From the cell containing the given text, extract its center point as (x, y) coordinate. 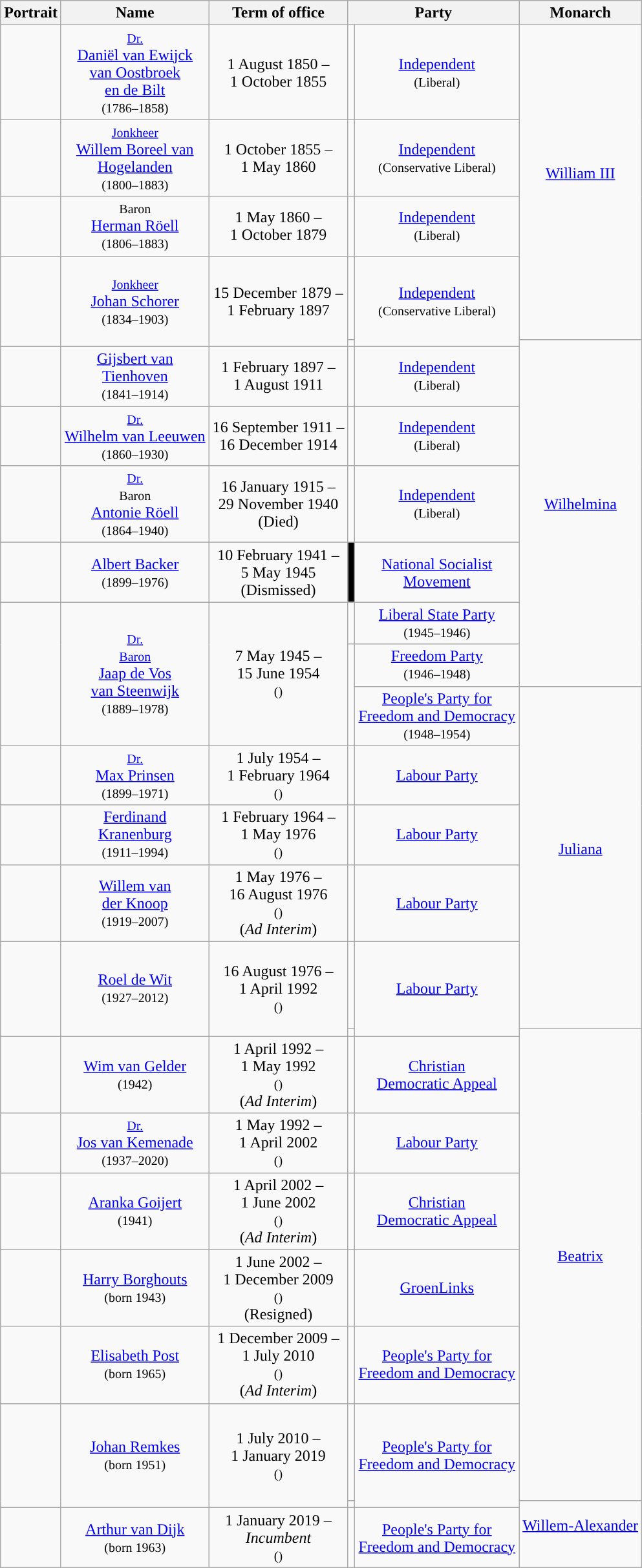
10 February 1941 – 5 May 1945 (Dismissed) (278, 572)
William III (581, 182)
1 July 2010 – 1 January 2019 () (278, 1456)
16 August 1976 – 1 April 1992 () (278, 988)
Willem-Alexander (581, 1534)
Ferdinand Kranenburg (1911–1994) (134, 835)
National Socialist Movement (437, 572)
1 June 2002 – 1 December 2009 () (Resigned) (278, 1288)
1 February 1897 – 1 August 1911 (278, 377)
Liberal State Party (1945–1946) (437, 623)
1 January 2019 – Incumbent () (278, 1538)
Arthur van Dijk (born 1963) (134, 1538)
Roel de Wit (1927–2012) (134, 988)
Freedom Party (1946–1948) (437, 665)
Dr. Jos van Kemenade (1937–2020) (134, 1143)
Term of office (278, 13)
Wilhelmina (581, 513)
Monarch (581, 13)
Aranka Goijert (1941) (134, 1211)
Johan Remkes (born 1951) (134, 1456)
1 December 2009 – 1 July 2010 () (Ad Interim) (278, 1364)
Harry Borghouts (born 1943) (134, 1288)
Dr. Baron Antonie Röell (1864–1940) (134, 504)
Dr. Daniël van Ewijck van Oostbroek en de Bilt (1786–1858) (134, 72)
16 September 1911 – 16 December 1914 (278, 436)
1 July 1954 – 1 February 1964 () (278, 775)
Party (433, 13)
1 April 1992 – 1 May 1992 () (Ad Interim) (278, 1075)
1 May 1992 – 1 April 2002 () (278, 1143)
16 January 1915 – 29 November 1940 (Died) (278, 504)
Beatrix (581, 1265)
Jonkheer Johan Schorer (1834–1903) (134, 301)
Name (134, 13)
Jonkheer Willem Boreel van Hogelanden (1800–1883) (134, 158)
Gijsbert van Tienhoven (1841–1914) (134, 377)
GroenLinks (437, 1288)
7 May 1945 – 15 June 1954 () (278, 674)
Dr. Baron Jaap de Vos van Steenwijk (1889–1978) (134, 674)
Dr. Wilhelm van Leeuwen (1860–1930) (134, 436)
15 December 1879 – 1 February 1897 (278, 301)
Albert Backer (1899–1976) (134, 572)
1 April 2002 – 1 June 2002 () (Ad Interim) (278, 1211)
Baron Herman Röell (1806–1883) (134, 226)
1 February 1964 – 1 May 1976 () (278, 835)
Dr. Max Prinsen (1899–1971) (134, 775)
Wim van Gelder (1942) (134, 1075)
1 May 1976 – 16 August 1976 () (Ad Interim) (278, 903)
1 May 1860 – 1 October 1879 (278, 226)
Elisabeth Post (born 1965) (134, 1364)
Juliana (581, 858)
Portrait (31, 13)
1 October 1855 – 1 May 1860 (278, 158)
People's Party for Freedom and Democracy (1948–1954) (437, 716)
1 August 1850 – 1 October 1855 (278, 72)
Willem van der Knoop (1919–2007) (134, 903)
